For the text-containing cell, return its midpoint in (x, y) coordinate format. 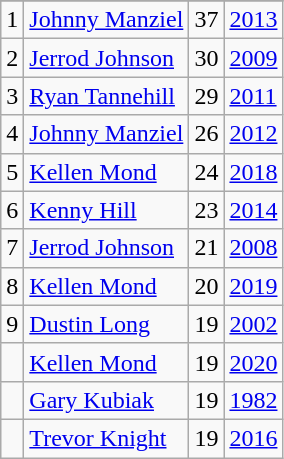
9 (12, 324)
2011 (254, 96)
Kenny Hill (106, 210)
24 (206, 172)
2014 (254, 210)
Gary Kubiak (106, 400)
23 (206, 210)
8 (12, 286)
2012 (254, 134)
2 (12, 58)
37 (206, 20)
Dustin Long (106, 324)
2002 (254, 324)
2008 (254, 248)
Trevor Knight (106, 438)
30 (206, 58)
21 (206, 248)
26 (206, 134)
Ryan Tannehill (106, 96)
2020 (254, 362)
1 (12, 20)
2013 (254, 20)
3 (12, 96)
29 (206, 96)
6 (12, 210)
2016 (254, 438)
7 (12, 248)
2018 (254, 172)
1982 (254, 400)
20 (206, 286)
5 (12, 172)
2009 (254, 58)
2019 (254, 286)
4 (12, 134)
